Extract the (X, Y) coordinate from the center of the cell holding the provided text.  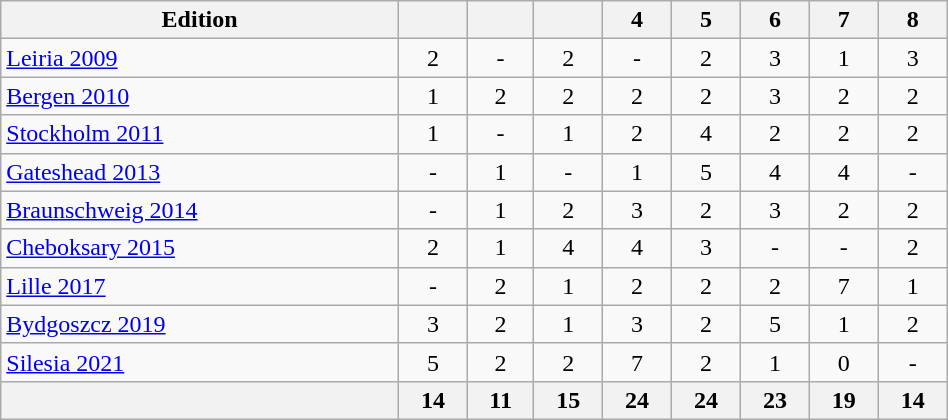
Gateshead 2013 (200, 172)
Stockholm 2011 (200, 134)
Lille 2017 (200, 286)
0 (844, 362)
Silesia 2021 (200, 362)
15 (568, 400)
19 (844, 400)
23 (774, 400)
Cheboksary 2015 (200, 248)
Leiria 2009 (200, 58)
6 (774, 20)
8 (912, 20)
11 (500, 400)
Bergen 2010 (200, 96)
Edition (200, 20)
Braunschweig 2014 (200, 210)
Bydgoszcz 2019 (200, 324)
